Scan for the cell matching the given text and deliver its (X, Y) coordinate at center. 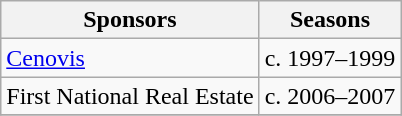
Seasons (330, 20)
c. 1997–1999 (330, 58)
First National Real Estate (130, 96)
Sponsors (130, 20)
c. 2006–2007 (330, 96)
Cenovis (130, 58)
